Detect which cell encompasses the target text, then output its [x, y] center coordinate. 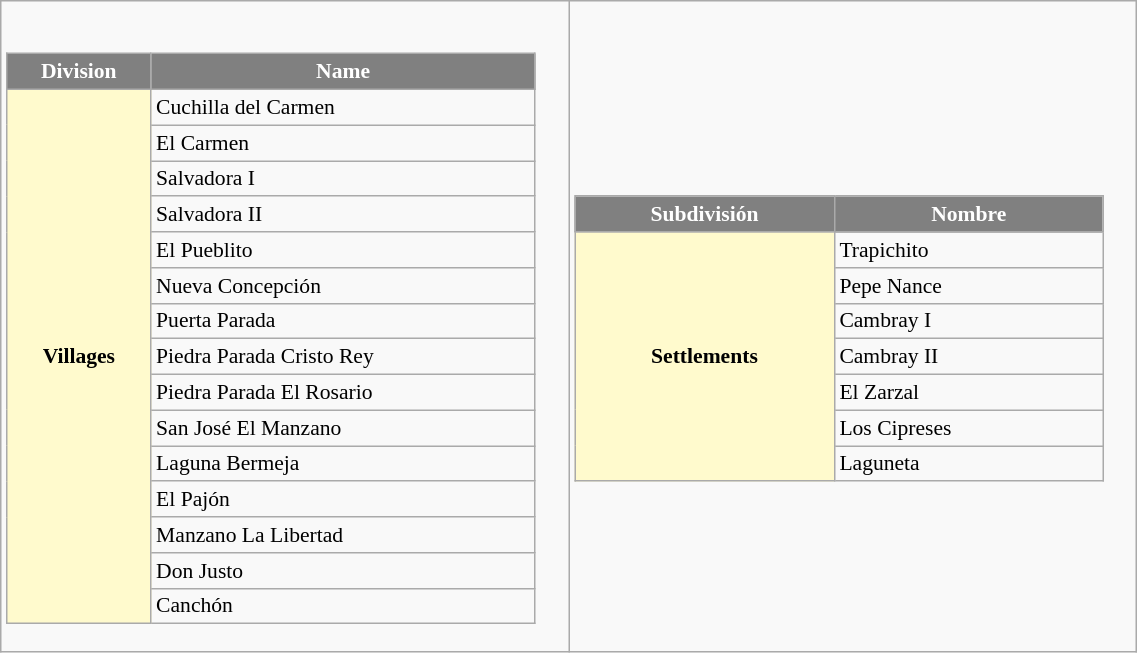
Nueva Concepción [343, 286]
Subdivisión Nombre Settlements Trapichito Pepe Nance Cambray I Cambray II El Zarzal Los Cipreses Laguneta [853, 326]
Canchón [343, 606]
Cuchilla del Carmen [343, 108]
Division [79, 72]
Don Justo [343, 571]
Laguna Bermeja [343, 464]
Subdivisión [705, 215]
Puerta Parada [343, 321]
El Pajón [343, 500]
Salvadora I [343, 179]
Settlements [705, 356]
Trapichito [968, 250]
El Zarzal [968, 393]
El Pueblito [343, 250]
Cambray I [968, 321]
Manzano La Libertad [343, 535]
Name [343, 72]
San José El Manzano [343, 428]
Villages [79, 357]
Piedra Parada El Rosario [343, 393]
Salvadora II [343, 215]
El Carmen [343, 143]
Cambray II [968, 357]
Laguneta [968, 464]
Piedra Parada Cristo Rey [343, 357]
Nombre [968, 215]
Los Cipreses [968, 428]
Pepe Nance [968, 286]
